Search for the cell housing the specified text and yield its (x, y) center coordinate. 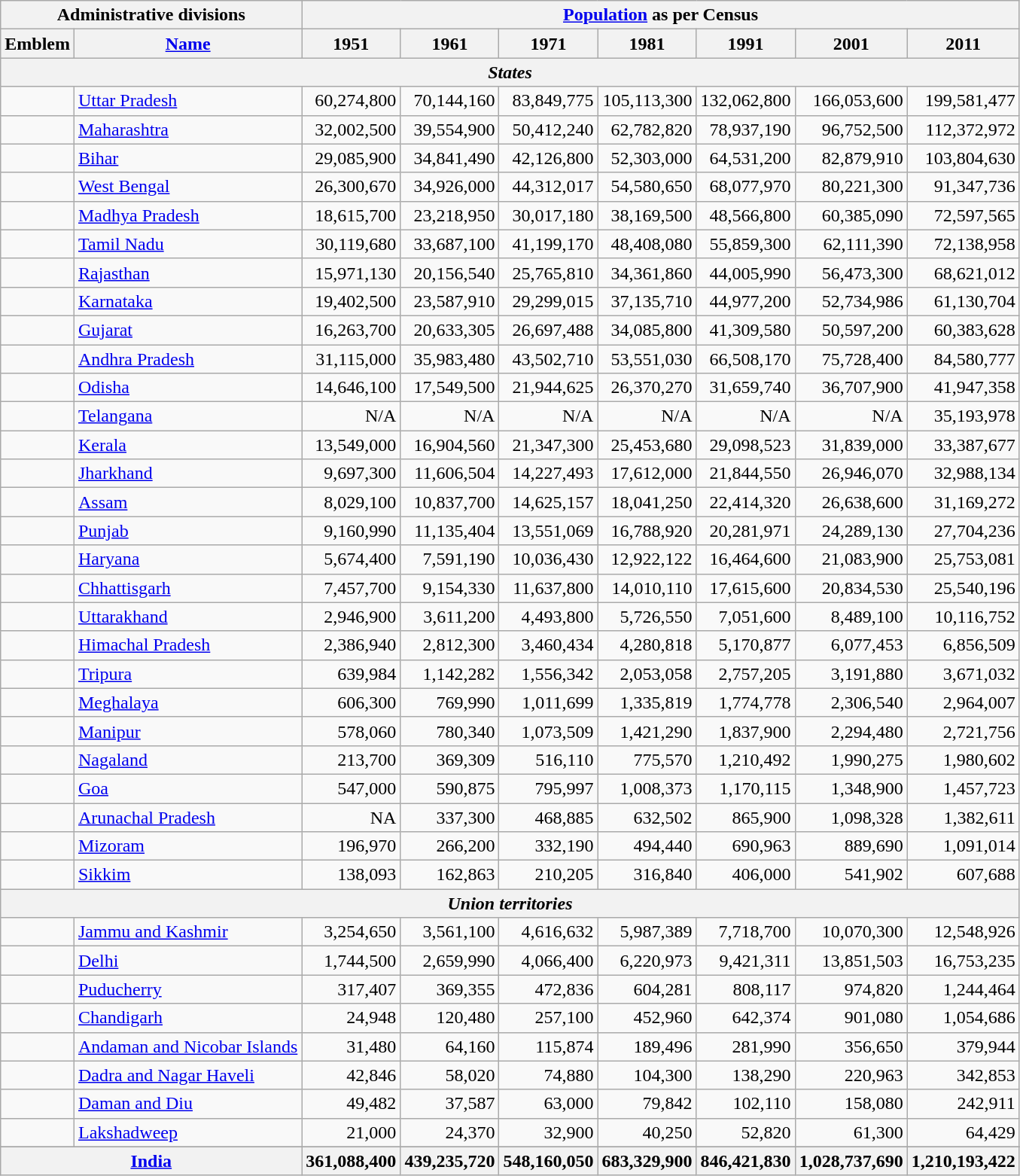
64,160 (450, 1047)
1981 (647, 44)
Nagaland (187, 760)
Sikkim (187, 875)
5,987,389 (647, 932)
70,144,160 (450, 101)
24,948 (351, 1018)
632,502 (647, 817)
1,348,900 (851, 788)
494,440 (647, 846)
53,551,030 (647, 359)
Madhya Pradesh (187, 215)
18,615,700 (351, 215)
196,970 (351, 846)
66,508,170 (745, 359)
Meghalaya (187, 702)
337,300 (450, 817)
846,421,830 (745, 1161)
14,227,493 (548, 474)
281,990 (745, 1047)
Punjab (187, 531)
Union territories (510, 903)
31,839,000 (851, 445)
7,457,700 (351, 588)
16,904,560 (450, 445)
2011 (964, 44)
7,051,600 (745, 617)
Name (187, 44)
Haryana (187, 559)
68,621,012 (964, 273)
Mizoram (187, 846)
Administrative divisions (151, 15)
Andhra Pradesh (187, 359)
17,612,000 (647, 474)
48,566,800 (745, 215)
24,370 (450, 1132)
6,220,973 (647, 961)
31,169,272 (964, 502)
29,085,900 (351, 158)
58,020 (450, 1075)
78,937,190 (745, 129)
361,088,400 (351, 1161)
34,361,860 (647, 273)
84,580,777 (964, 359)
541,902 (851, 875)
406,000 (745, 875)
2,294,480 (851, 731)
27,704,236 (964, 531)
21,347,300 (548, 445)
Karnataka (187, 301)
32,988,134 (964, 474)
Delhi (187, 961)
1,556,342 (548, 674)
62,111,390 (851, 244)
769,990 (450, 702)
3,254,650 (351, 932)
63,000 (548, 1104)
439,235,720 (450, 1161)
48,408,080 (647, 244)
112,372,972 (964, 129)
Uttar Pradesh (187, 101)
60,385,090 (851, 215)
Himachal Pradesh (187, 645)
35,193,978 (964, 416)
1,008,373 (647, 788)
23,587,910 (450, 301)
26,697,488 (548, 330)
13,551,069 (548, 531)
Puducherry (187, 989)
Dadra and Nagar Haveli (187, 1075)
604,281 (647, 989)
42,846 (351, 1075)
26,300,670 (351, 187)
20,281,971 (745, 531)
Tripura (187, 674)
33,387,677 (964, 445)
Population as per Census (661, 15)
16,753,235 (964, 961)
34,085,800 (647, 330)
Bihar (187, 158)
2001 (851, 44)
607,688 (964, 875)
4,616,632 (548, 932)
64,429 (964, 1132)
52,734,986 (851, 301)
29,299,015 (548, 301)
21,000 (351, 1132)
332,190 (548, 846)
74,880 (548, 1075)
808,117 (745, 989)
105,113,300 (647, 101)
104,300 (647, 1075)
35,983,480 (450, 359)
91,347,736 (964, 187)
12,548,926 (964, 932)
2,964,007 (964, 702)
266,200 (450, 846)
26,370,270 (647, 388)
39,554,900 (450, 129)
547,000 (351, 788)
Goa (187, 788)
23,218,950 (450, 215)
356,650 (851, 1047)
9,154,330 (450, 588)
17,549,500 (450, 388)
31,480 (351, 1047)
10,116,752 (964, 617)
8,489,100 (851, 617)
52,303,000 (647, 158)
639,984 (351, 674)
Rajasthan (187, 273)
3,561,100 (450, 932)
21,844,550 (745, 474)
25,540,196 (964, 588)
41,309,580 (745, 330)
2,386,940 (351, 645)
36,707,900 (851, 388)
61,130,704 (964, 301)
41,947,358 (964, 388)
Jharkhand (187, 474)
1991 (745, 44)
21,944,625 (548, 388)
1,091,014 (964, 846)
1,210,193,422 (964, 1161)
41,199,170 (548, 244)
683,329,900 (647, 1161)
578,060 (351, 731)
5,674,400 (351, 559)
4,280,818 (647, 645)
1,382,611 (964, 817)
2,812,300 (450, 645)
10,070,300 (851, 932)
242,911 (964, 1104)
14,646,100 (351, 388)
42,126,800 (548, 158)
468,885 (548, 817)
472,836 (548, 989)
1,054,686 (964, 1018)
14,625,157 (548, 502)
8,029,100 (351, 502)
1,421,290 (647, 731)
44,312,017 (548, 187)
2,306,540 (851, 702)
37,587 (450, 1104)
1961 (450, 44)
3,191,880 (851, 674)
Andaman and Nicobar Islands (187, 1047)
Arunachal Pradesh (187, 817)
974,820 (851, 989)
80,221,300 (851, 187)
9,160,990 (351, 531)
83,849,775 (548, 101)
Uttarakhand (187, 617)
40,250 (647, 1132)
220,963 (851, 1075)
11,606,504 (450, 474)
26,638,600 (851, 502)
37,135,710 (647, 301)
775,570 (647, 760)
103,804,630 (964, 158)
10,036,430 (548, 559)
2,946,900 (351, 617)
29,098,523 (745, 445)
West Bengal (187, 187)
12,922,122 (647, 559)
2,053,058 (647, 674)
Kerala (187, 445)
States (510, 72)
16,263,700 (351, 330)
44,005,990 (745, 273)
132,062,800 (745, 101)
54,580,650 (647, 187)
13,549,000 (351, 445)
6,856,509 (964, 645)
50,597,200 (851, 330)
10,837,700 (450, 502)
7,591,190 (450, 559)
60,274,800 (351, 101)
Manipur (187, 731)
44,977,200 (745, 301)
20,633,305 (450, 330)
Chandigarh (187, 1018)
Chhattisgarh (187, 588)
Lakshadweep (187, 1132)
138,093 (351, 875)
9,421,311 (745, 961)
21,083,900 (851, 559)
1,028,737,690 (851, 1161)
642,374 (745, 1018)
120,480 (450, 1018)
158,080 (851, 1104)
34,841,490 (450, 158)
369,309 (450, 760)
6,077,453 (851, 645)
32,900 (548, 1132)
1,011,699 (548, 702)
138,290 (745, 1075)
16,788,920 (647, 531)
26,946,070 (851, 474)
16,464,600 (745, 559)
Odisha (187, 388)
15,971,130 (351, 273)
1,142,282 (450, 674)
31,659,740 (745, 388)
55,859,300 (745, 244)
189,496 (647, 1047)
690,963 (745, 846)
9,697,300 (351, 474)
590,875 (450, 788)
Telangana (187, 416)
52,820 (745, 1132)
889,690 (851, 846)
30,119,680 (351, 244)
75,728,400 (851, 359)
1,073,509 (548, 731)
1,170,115 (745, 788)
1,980,602 (964, 760)
60,383,628 (964, 330)
369,355 (450, 989)
2,757,205 (745, 674)
Maharashtra (187, 129)
257,100 (548, 1018)
548,160,050 (548, 1161)
61,300 (851, 1132)
18,041,250 (647, 502)
31,115,000 (351, 359)
1,774,778 (745, 702)
1971 (548, 44)
199,581,477 (964, 101)
1,990,275 (851, 760)
25,753,081 (964, 559)
Jammu and Kashmir (187, 932)
17,615,600 (745, 588)
3,460,434 (548, 645)
72,597,565 (964, 215)
25,453,680 (647, 445)
32,002,500 (351, 129)
865,900 (745, 817)
13,851,503 (851, 961)
Gujarat (187, 330)
11,135,404 (450, 531)
11,637,800 (548, 588)
606,300 (351, 702)
2,659,990 (450, 961)
342,853 (964, 1075)
115,874 (548, 1047)
316,840 (647, 875)
102,110 (745, 1104)
56,473,300 (851, 273)
5,726,550 (647, 617)
3,671,032 (964, 674)
79,842 (647, 1104)
1,210,492 (745, 760)
24,289,130 (851, 531)
96,752,500 (851, 129)
72,138,958 (964, 244)
162,863 (450, 875)
38,169,500 (647, 215)
82,879,910 (851, 158)
62,782,820 (647, 129)
1,098,328 (851, 817)
4,493,800 (548, 617)
4,066,400 (548, 961)
50,412,240 (548, 129)
166,053,600 (851, 101)
49,482 (351, 1104)
5,170,877 (745, 645)
64,531,200 (745, 158)
210,205 (548, 875)
43,502,710 (548, 359)
NA (351, 817)
34,926,000 (450, 187)
14,010,110 (647, 588)
213,700 (351, 760)
795,997 (548, 788)
1,457,723 (964, 788)
2,721,756 (964, 731)
7,718,700 (745, 932)
1951 (351, 44)
780,340 (450, 731)
452,960 (647, 1018)
317,407 (351, 989)
33,687,100 (450, 244)
68,077,970 (745, 187)
1,744,500 (351, 961)
22,414,320 (745, 502)
1,837,900 (745, 731)
20,834,530 (851, 588)
3,611,200 (450, 617)
Daman and Diu (187, 1104)
Assam (187, 502)
901,080 (851, 1018)
30,017,180 (548, 215)
516,110 (548, 760)
1,335,819 (647, 702)
20,156,540 (450, 273)
Tamil Nadu (187, 244)
379,944 (964, 1047)
19,402,500 (351, 301)
Emblem (38, 44)
1,244,464 (964, 989)
India (151, 1161)
25,765,810 (548, 273)
